Return the (X, Y) coordinate for the center point of the cell that contains the specified text.  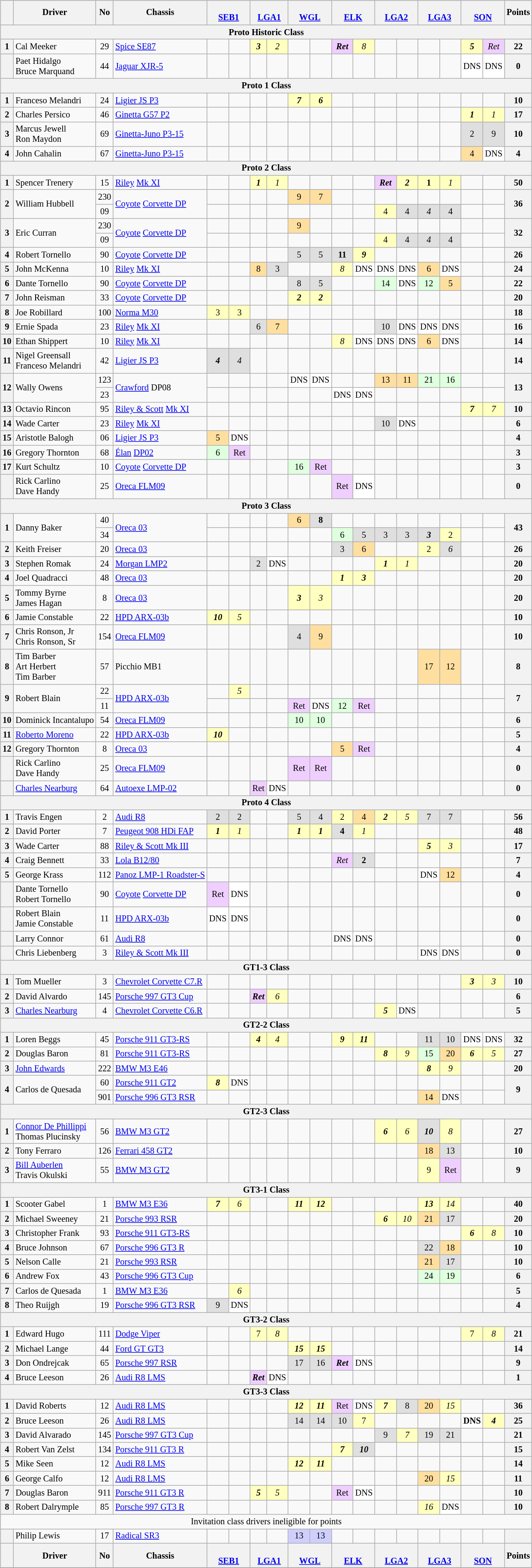
Stephen Romak (55, 564)
Ernie Spada (55, 327)
Chevrolet Corvette C7.R (160, 982)
Nigel Greensall Franceso Melandri (55, 361)
Dominick Incantalupo (55, 720)
Philip Lewis (55, 1536)
81 (105, 1054)
Christopher Frank (55, 1233)
Ford GT GT3 (160, 1349)
Danny Baker (55, 528)
Don Ondrejcak (55, 1363)
Robert Tornello (55, 255)
David Alvarado (55, 1435)
Theo Ruijgh (55, 1305)
Bill Auberlen Travis Okulski (55, 1170)
Michael Sweeney (55, 1219)
69 (105, 134)
Autoexe LMP-02 (160, 788)
Morgan LMP2 (160, 564)
Mike Seen (55, 1464)
Michael Lange (55, 1349)
Andrew Fox (55, 1277)
Octavio Rincon (55, 409)
Robert Blain (55, 699)
GT1-3 Class (266, 968)
Robert Blain Jamie Constable (55, 919)
Larry Connor (55, 938)
Franceso Melandri (55, 100)
Dante Tornello Robert Tornello (55, 894)
Spice SE87 (160, 47)
Travis Engen (55, 817)
134 (105, 1450)
154 (105, 637)
John Reisman (55, 298)
65 (105, 1363)
Chris Liebenberg (55, 953)
Invitation class drivers ineligible for points (266, 1522)
Ethan Shippert (55, 341)
Porsche 997 RSR (160, 1363)
29 (105, 47)
42 (105, 361)
Proto Historic Class (266, 32)
123 (105, 381)
George Krass (55, 875)
Tom Mueller (55, 982)
Jaguar XJR-5 (160, 66)
Lola B12/80 (160, 860)
Tony Ferraro (55, 1151)
57 (105, 667)
Aristotle Balogh (55, 438)
Robert Van Zelst (55, 1450)
Jamie Constable (55, 618)
Edward Hugo (55, 1334)
GT2-3 Class (266, 1112)
Peugeot 908 HDi FAP (160, 831)
Connor De Phillippi Thomas Plucinsky (55, 1131)
Charles Persico (55, 115)
Tommy Byrne James Hagan (55, 598)
GT3-1 Class (266, 1190)
45 (105, 1040)
GT3-3 Class (266, 1392)
93 (105, 1233)
901 (105, 1097)
Dante Tornello (55, 284)
Proto 4 Class (266, 803)
60 (105, 1083)
06 (105, 438)
95 (105, 409)
GT3-2 Class (266, 1320)
Panoz LMP-1 Roadster-S (160, 875)
111 (105, 1334)
Loren Beggs (55, 1040)
Porsche 997 GT3 R (160, 1507)
Proto 2 Class (266, 168)
Picchio MB1 (160, 667)
Norma M30 (160, 312)
John Edwards (55, 1068)
Élan DP02 (160, 453)
Scooter Gabel (55, 1205)
64 (105, 788)
Crawford DP08 (160, 387)
David Porter (55, 831)
Wally Owens (55, 387)
Craig Bennett (55, 860)
Cal Meeker (55, 47)
Proto 1 Class (266, 86)
55 (105, 1170)
85 (105, 1507)
Riley & Scott Mk XI (160, 409)
Kurt Schultz (55, 467)
Bruce Johnson (55, 1248)
Porsche 996 GT3 R (160, 1248)
David Alvardo (55, 996)
50 (518, 183)
Dodge Viper (160, 1334)
Ferrari 458 GT2 (160, 1151)
GT2-2 Class (266, 1025)
112 (105, 875)
911 (105, 1493)
Porsche 996 GT3 Cup (160, 1277)
Paet Hidalgo Bruce Marquand (55, 66)
126 (105, 1151)
Tim Barber Art Herbert Tim Barber (55, 667)
Joe Robillard (55, 312)
Ginetta G57 P2 (160, 115)
Marcus Jewell Ron Maydon (55, 134)
William Hubbell (55, 204)
68 (105, 453)
Proto 3 Class (266, 506)
61 (105, 938)
BMW M3 E46 (160, 1068)
Nelson Calle (55, 1262)
Roberto Moreno (55, 735)
Spencer Trenery (55, 183)
Radical SR3 (160, 1536)
100 (105, 312)
88 (105, 846)
Keith Freiser (55, 549)
Chevrolet Corvette C6.R (160, 1011)
Porsche 911 GT2 (160, 1083)
George Calfo (55, 1478)
David Roberts (55, 1406)
John McKenna (55, 269)
John Cahalin (55, 154)
Chris Ronson, Jr Chris Ronson, Sr (55, 637)
Eric Curran (55, 233)
222 (105, 1068)
34 (105, 535)
Joel Quadracci (55, 578)
46 (105, 115)
54 (105, 720)
Robert Dalrymple (55, 1507)
